Search for the cell housing the specified text and yield its [x, y] center coordinate. 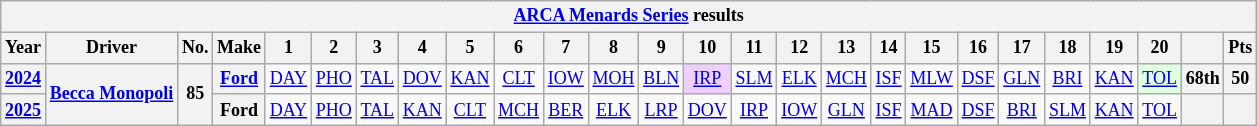
14 [888, 48]
Becca Monopoli [111, 94]
LRP [662, 110]
2025 [24, 110]
2024 [24, 78]
19 [1114, 48]
BLN [662, 78]
7 [566, 48]
20 [1160, 48]
2 [334, 48]
MLW [932, 78]
10 [707, 48]
16 [978, 48]
Make [240, 48]
BER [566, 110]
85 [196, 94]
3 [377, 48]
15 [932, 48]
Driver [111, 48]
50 [1240, 78]
MAD [932, 110]
11 [754, 48]
1 [288, 48]
12 [800, 48]
18 [1068, 48]
No. [196, 48]
6 [519, 48]
8 [614, 48]
9 [662, 48]
13 [847, 48]
5 [470, 48]
ARCA Menards Series results [629, 16]
Pts [1240, 48]
17 [1022, 48]
Year [24, 48]
MOH [614, 78]
68th [1202, 78]
4 [422, 48]
